Determine the (X, Y) coordinate at the center of the cell enclosing the given text.  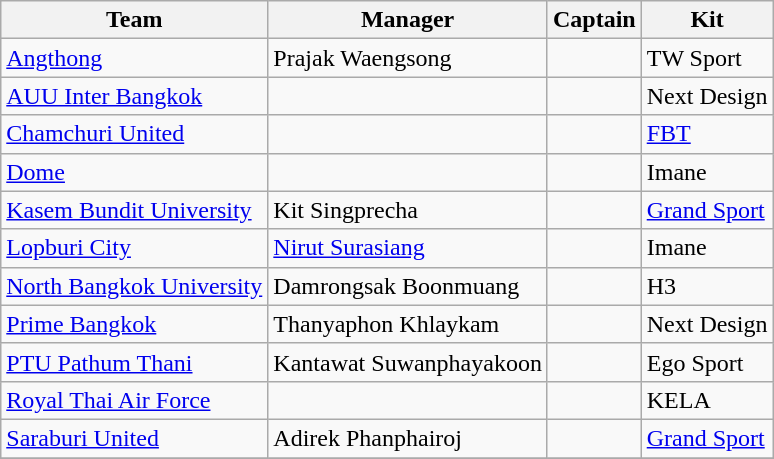
Thanyaphon Khlaykam (408, 324)
FBT (707, 134)
Prajak Waengsong (408, 58)
Nirut Surasiang (408, 248)
North Bangkok University (134, 286)
Captain (594, 20)
Kit Singprecha (408, 210)
Kasem Bundit University (134, 210)
Kantawat Suwanphayakoon (408, 362)
Ego Sport (707, 362)
Lopburi City (134, 248)
Dome (134, 172)
Adirek Phanphairoj (408, 438)
Saraburi United (134, 438)
Damrongsak Boonmuang (408, 286)
Chamchuri United (134, 134)
Royal Thai Air Force (134, 400)
H3 (707, 286)
TW Sport (707, 58)
KELA (707, 400)
AUU Inter Bangkok (134, 96)
Team (134, 20)
Kit (707, 20)
Prime Bangkok (134, 324)
Manager (408, 20)
PTU Pathum Thani (134, 362)
Angthong (134, 58)
